Scan for the cell matching the given text and deliver its [x, y] coordinate at center. 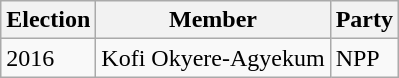
Party [364, 20]
Kofi Okyere-Agyekum [213, 58]
Election [48, 20]
NPP [364, 58]
2016 [48, 58]
Member [213, 20]
